Determine the (x, y) coordinate at the center of the cell enclosing the given text.  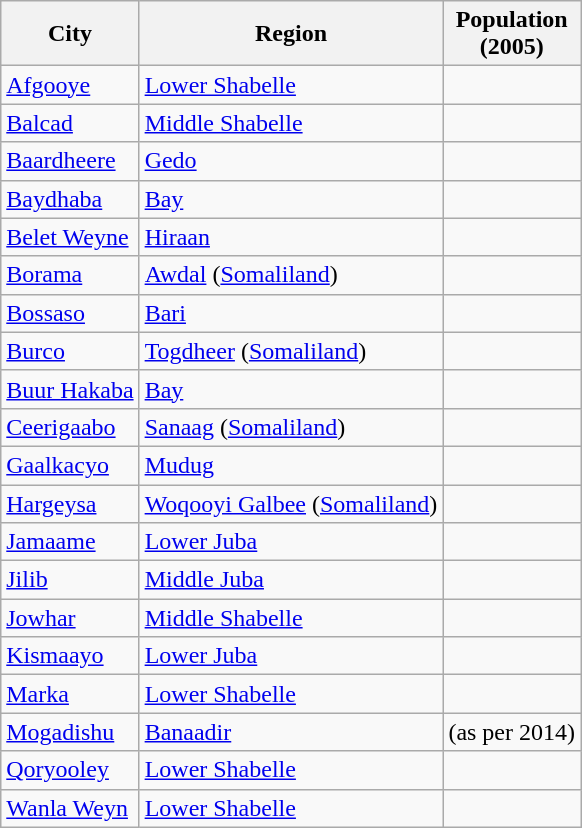
Afgooye (70, 85)
Kismaayo (70, 656)
Banaadir (291, 732)
Region (291, 34)
Burco (70, 351)
City (70, 34)
Sanaag (Somaliland) (291, 427)
Jilib (70, 580)
(as per 2014) (512, 732)
Mudug (291, 465)
Borama (70, 275)
Gedo (291, 161)
Togdheer (Somaliland) (291, 351)
Baardheere (70, 161)
Qoryooley (70, 770)
Awdal (Somaliland) (291, 275)
Jamaame (70, 542)
Mogadishu (70, 732)
Buur Hakaba (70, 389)
Belet Weyne (70, 237)
Hargeysa (70, 503)
Middle Juba (291, 580)
Woqooyi Galbee (Somaliland) (291, 503)
Marka (70, 694)
Bossaso (70, 313)
Wanla Weyn (70, 808)
Jowhar (70, 618)
Ceerigaabo (70, 427)
Hiraan (291, 237)
Gaalkacyo (70, 465)
Baydhaba (70, 199)
Population(2005) (512, 34)
Balcad (70, 123)
Bari (291, 313)
